Extract the (x, y) coordinate from the center of the cell holding the provided text.  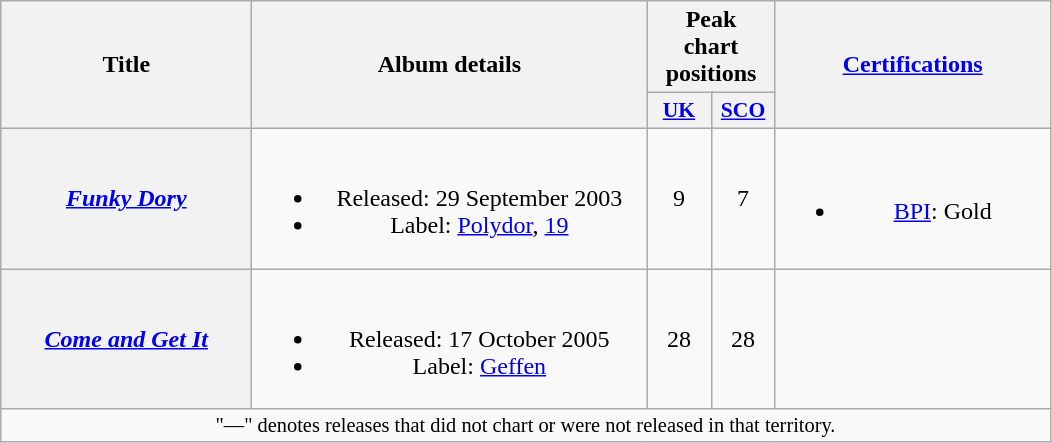
BPI: Gold (912, 198)
Peakchartpositions (711, 47)
Funky Dory (126, 198)
UK (679, 111)
SCO (743, 111)
Released: 17 October 2005Label: Geffen (450, 338)
Title (126, 65)
Certifications (912, 65)
Come and Get It (126, 338)
"—" denotes releases that did not chart or were not released in that territory. (526, 426)
Album details (450, 65)
Released: 29 September 2003Label: Polydor, 19 (450, 198)
9 (679, 198)
7 (743, 198)
